Capture the cell that displays the provided text and extract its [X, Y] central coordinate. 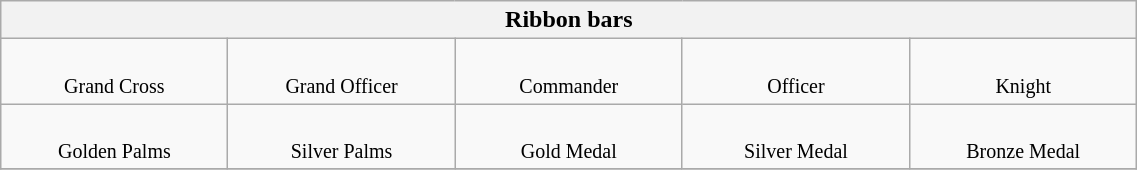
Knight [1024, 72]
Commander [568, 72]
Golden Palms [114, 136]
Silver Medal [796, 136]
Gold Medal [568, 136]
Ribbon bars [569, 20]
Officer [796, 72]
Silver Palms [342, 136]
Grand Cross [114, 72]
Grand Officer [342, 72]
Bronze Medal [1024, 136]
